Determine the [X, Y] coordinate at the center of the cell enclosing the given text.  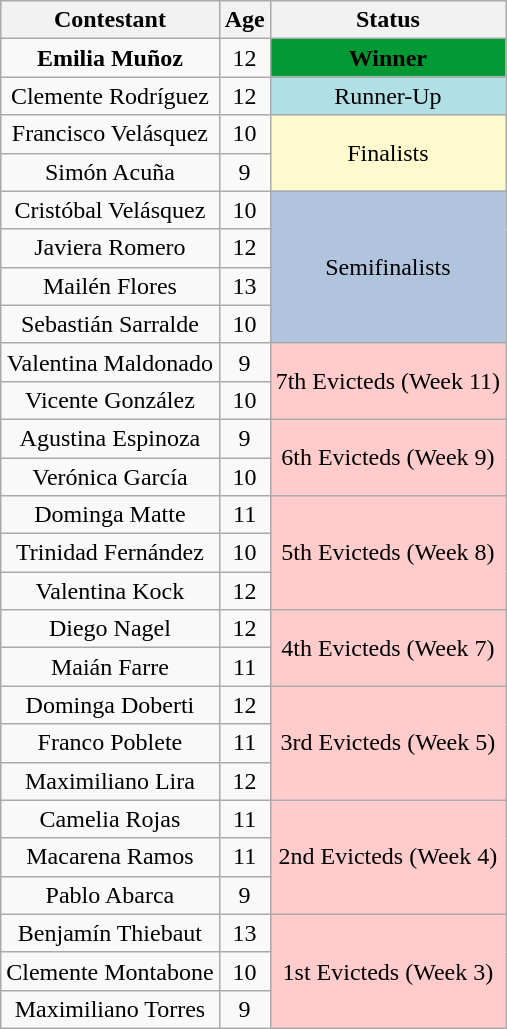
6th Evicteds (Week 9) [388, 457]
Dominga Doberti [110, 705]
Vicente González [110, 400]
Valentina Kock [110, 591]
Franco Poblete [110, 743]
Runner-Up [388, 96]
Sebastián Sarralde [110, 324]
Maián Farre [110, 667]
Age [244, 20]
Trinidad Fernández [110, 553]
Status [388, 20]
Emilia Muñoz [110, 58]
1st Evicteds (Week 3) [388, 971]
Contestant [110, 20]
Winner [388, 58]
Dominga Matte [110, 515]
Cristóbal Velásquez [110, 210]
Valentina Maldonado [110, 362]
Clemente Montabone [110, 971]
5th Evicteds (Week 8) [388, 553]
Verónica García [110, 477]
4th Evicteds (Week 7) [388, 648]
Finalists [388, 153]
2nd Evicteds (Week 4) [388, 857]
Mailén Flores [110, 286]
Agustina Espinoza [110, 438]
Pablo Abarca [110, 895]
Diego Nagel [110, 629]
Clemente Rodríguez [110, 96]
Benjamín Thiebaut [110, 933]
Maximiliano Torres [110, 1009]
Macarena Ramos [110, 857]
Semifinalists [388, 267]
Simón Acuña [110, 172]
Francisco Velásquez [110, 134]
Javiera Romero [110, 248]
3rd Evicteds (Week 5) [388, 743]
Maximiliano Lira [110, 781]
Camelia Rojas [110, 819]
7th Evicteds (Week 11) [388, 381]
